Output the (X, Y) coordinate of the center of the cell containing the given text.  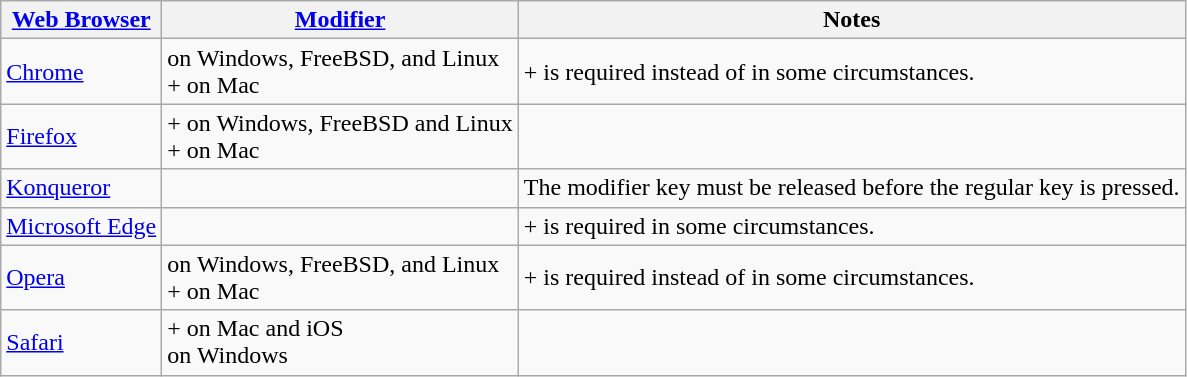
Chrome (82, 72)
The modifier key must be released before the regular key is pressed. (852, 188)
Konqueror (82, 188)
+ on Mac and iOS on Windows (340, 342)
Web Browser (82, 20)
+ on Windows, FreeBSD and Linux+ on Mac (340, 136)
Safari (82, 342)
Firefox (82, 136)
+ is required in some circumstances. (852, 226)
Modifier (340, 20)
Microsoft Edge (82, 226)
Opera (82, 278)
Notes (852, 20)
